Search for the cell housing the specified text and yield its (x, y) center coordinate. 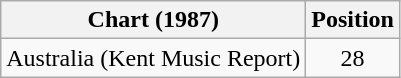
Chart (1987) (154, 20)
28 (353, 58)
Australia (Kent Music Report) (154, 58)
Position (353, 20)
